Return the [X, Y] coordinate for the center point of the cell that contains the specified text.  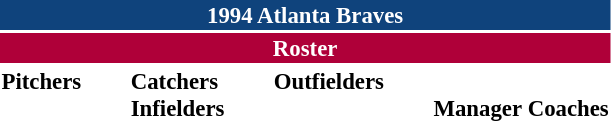
Roster [305, 48]
1994 Atlanta Braves [305, 15]
